For the text-containing cell, return its midpoint in (X, Y) coordinate format. 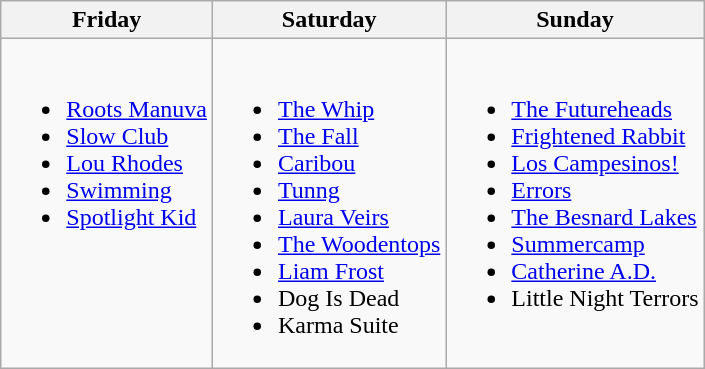
Saturday (328, 20)
The WhipThe FallCaribouTunngLaura VeirsThe WoodentopsLiam FrostDog Is DeadKarma Suite (328, 204)
Friday (107, 20)
The FutureheadsFrightened RabbitLos Campesinos!ErrorsThe Besnard LakesSummercampCatherine A.D.Little Night Terrors (575, 204)
Sunday (575, 20)
Roots ManuvaSlow ClubLou RhodesSwimmingSpotlight Kid (107, 204)
